For the text-containing cell, return its midpoint in (x, y) coordinate format. 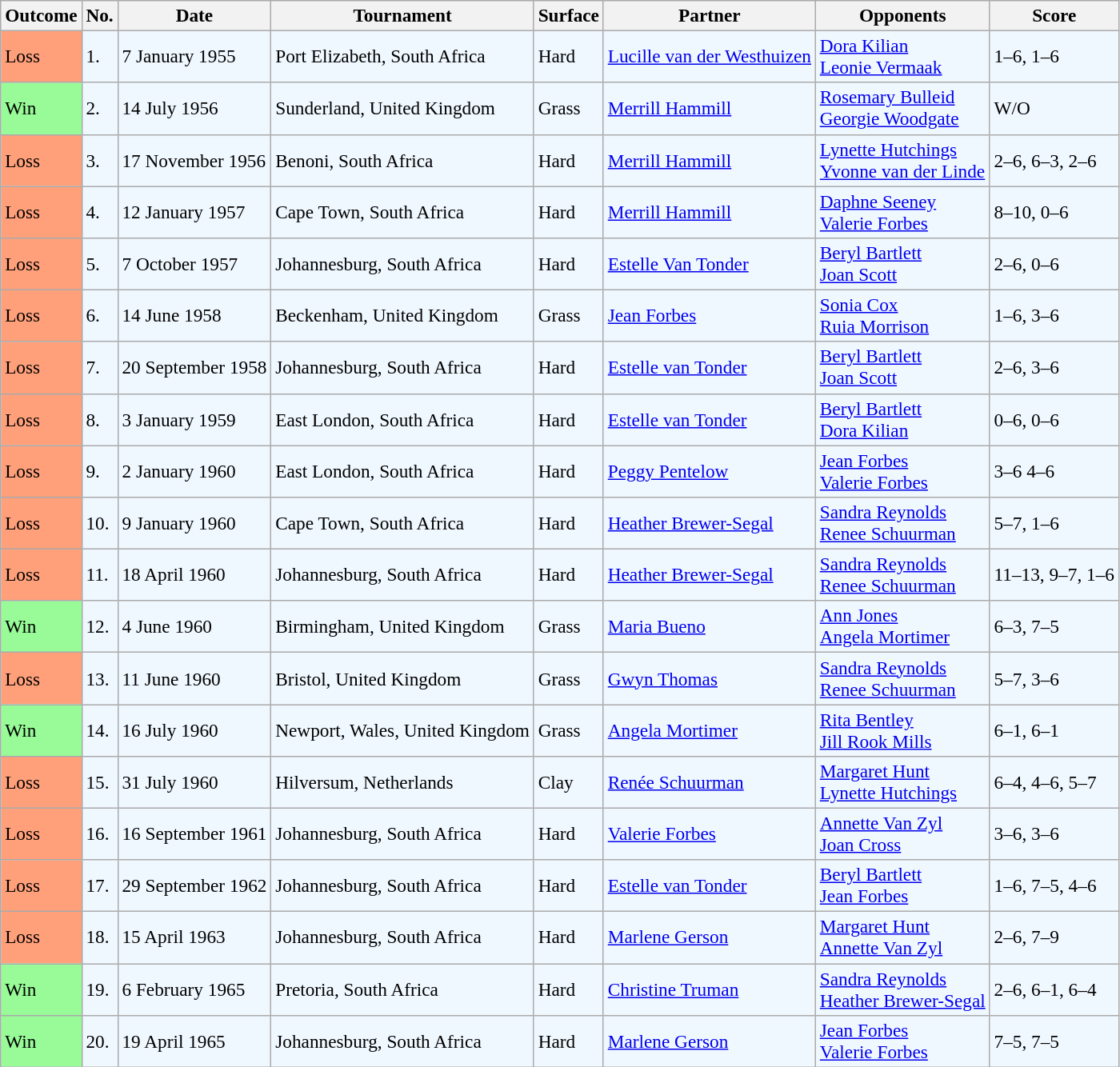
14 June 1958 (194, 315)
0–6, 0–6 (1054, 419)
Opponents (902, 15)
18 April 1960 (194, 574)
Beckenham, United Kingdom (402, 315)
Daphne Seeney Valerie Forbes (902, 211)
Sonia Cox Ruia Morrison (902, 315)
19. (99, 989)
Clay (568, 782)
14. (99, 729)
6. (99, 315)
Surface (568, 15)
Maria Bueno (709, 627)
14 July 1956 (194, 109)
Bristol, United Kingdom (402, 678)
10. (99, 523)
Estelle Van Tonder (709, 264)
Annette Van Zyl Joan Cross (902, 833)
16 September 1961 (194, 833)
W/O (1054, 109)
7 October 1957 (194, 264)
17. (99, 886)
20 September 1958 (194, 368)
Outcome (42, 15)
5–7, 3–6 (1054, 678)
Renée Schuurman (709, 782)
18. (99, 937)
6–1, 6–1 (1054, 729)
7–5, 7–5 (1054, 1041)
12. (99, 627)
29 September 1962 (194, 886)
19 April 1965 (194, 1041)
15. (99, 782)
16 July 1960 (194, 729)
16. (99, 833)
Tournament (402, 15)
Gwyn Thomas (709, 678)
Beryl Bartlett Dora Kilian (902, 419)
9 January 1960 (194, 523)
Score (1054, 15)
2–6, 6–1, 6–4 (1054, 989)
Sunderland, United Kingdom (402, 109)
Birmingham, United Kingdom (402, 627)
12 January 1957 (194, 211)
Port Elizabeth, South Africa (402, 56)
11–13, 9–7, 1–6 (1054, 574)
Ann Jones Angela Mortimer (902, 627)
Rita Bentley Jill Rook Mills (902, 729)
2 January 1960 (194, 470)
8. (99, 419)
15 April 1963 (194, 937)
1–6, 1–6 (1054, 56)
Pretoria, South Africa (402, 989)
2. (99, 109)
3–6 4–6 (1054, 470)
Dora Kilian Leonie Vermaak (902, 56)
Lucille van der Westhuizen (709, 56)
Sandra Reynolds Heather Brewer-Segal (902, 989)
7 January 1955 (194, 56)
1. (99, 56)
1–6, 7–5, 4–6 (1054, 886)
2–6, 0–6 (1054, 264)
2–6, 7–9 (1054, 937)
Rosemary Bulleid Georgie Woodgate (902, 109)
6 February 1965 (194, 989)
6–4, 4–6, 5–7 (1054, 782)
Peggy Pentelow (709, 470)
4 June 1960 (194, 627)
3 January 1959 (194, 419)
5. (99, 264)
4. (99, 211)
Lynette Hutchings Yvonne van der Linde (902, 160)
8–10, 0–6 (1054, 211)
Jean Forbes (709, 315)
20. (99, 1041)
6–3, 7–5 (1054, 627)
17 November 1956 (194, 160)
2–6, 6–3, 2–6 (1054, 160)
Angela Mortimer (709, 729)
3–6, 3–6 (1054, 833)
Christine Truman (709, 989)
Beryl Bartlett Jean Forbes (902, 886)
5–7, 1–6 (1054, 523)
7. (99, 368)
Newport, Wales, United Kingdom (402, 729)
1–6, 3–6 (1054, 315)
Hilversum, Netherlands (402, 782)
11. (99, 574)
3. (99, 160)
2–6, 3–6 (1054, 368)
Margaret Hunt Lynette Hutchings (902, 782)
31 July 1960 (194, 782)
11 June 1960 (194, 678)
9. (99, 470)
13. (99, 678)
Valerie Forbes (709, 833)
No. (99, 15)
Margaret Hunt Annette Van Zyl (902, 937)
Partner (709, 15)
Date (194, 15)
Benoni, South Africa (402, 160)
